For the text-containing cell, return its midpoint in [x, y] coordinate format. 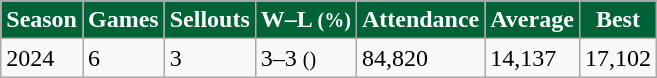
14,137 [532, 58]
Sellouts [210, 20]
W–L (%) [306, 20]
Average [532, 20]
17,102 [618, 58]
3 [210, 58]
3–3 () [306, 58]
6 [123, 58]
Season [42, 20]
Best [618, 20]
Attendance [420, 20]
Games [123, 20]
84,820 [420, 58]
2024 [42, 58]
